Return [X, Y] of the center of cell containing provided text 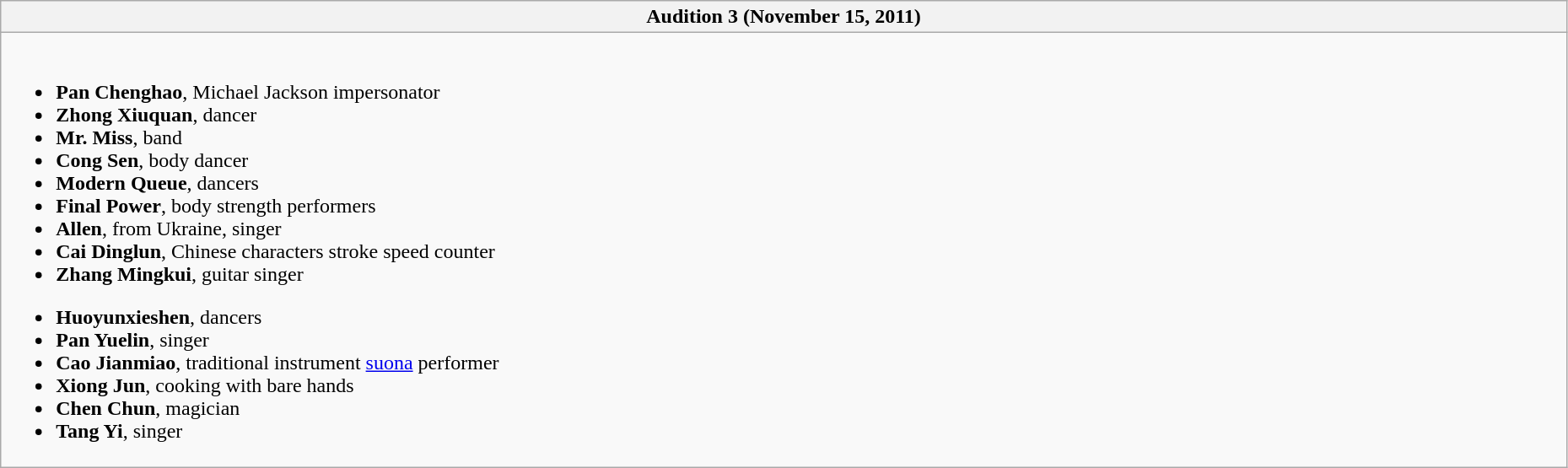
Audition 3 (November 15, 2011) [784, 17]
